Output the [X, Y] coordinate of the center of the cell containing the given text.  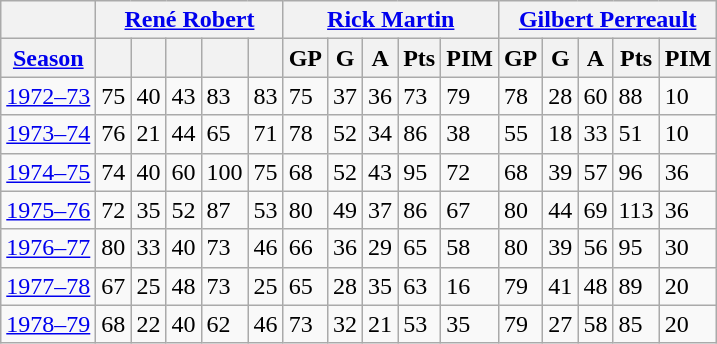
71 [266, 134]
87 [224, 210]
76 [114, 134]
51 [636, 134]
18 [560, 134]
27 [560, 324]
1977–78 [48, 286]
56 [596, 248]
Season [48, 58]
1978–79 [48, 324]
1973–74 [48, 134]
66 [305, 248]
55 [520, 134]
96 [636, 172]
63 [420, 286]
30 [688, 248]
1975–76 [48, 210]
32 [346, 324]
89 [636, 286]
85 [636, 324]
René Robert [190, 20]
69 [596, 210]
113 [636, 210]
88 [636, 96]
57 [596, 172]
74 [114, 172]
38 [470, 134]
1974–75 [48, 172]
Rick Martin [390, 20]
41 [560, 286]
1972–73 [48, 96]
1976–77 [48, 248]
Gilbert Perreault [607, 20]
62 [224, 324]
34 [380, 134]
49 [346, 210]
16 [470, 286]
29 [380, 248]
100 [224, 172]
22 [148, 324]
